Determine the (X, Y) coordinate at the center of the cell enclosing the given text.  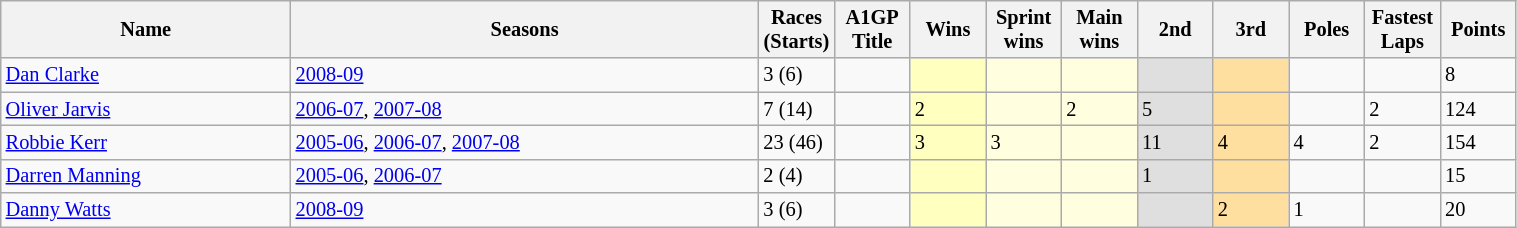
8 (1478, 75)
Poles (1327, 29)
Robbie Kerr (146, 142)
5 (1175, 109)
Wins (948, 29)
Darren Manning (146, 176)
7 (14) (797, 109)
3rd (1251, 29)
FastestLaps (1403, 29)
23 (46) (797, 142)
2 (4) (797, 176)
Oliver Jarvis (146, 109)
154 (1478, 142)
15 (1478, 176)
2005-06, 2006-07 (525, 176)
Mainwins (1100, 29)
124 (1478, 109)
2nd (1175, 29)
Sprintwins (1024, 29)
Points (1478, 29)
A1GP Title (872, 29)
Seasons (525, 29)
20 (1478, 210)
2005-06, 2006-07, 2007-08 (525, 142)
Danny Watts (146, 210)
Dan Clarke (146, 75)
Races(Starts) (797, 29)
11 (1175, 142)
2006-07, 2007-08 (525, 109)
Name (146, 29)
